Search for the cell housing the specified text and yield its (X, Y) center coordinate. 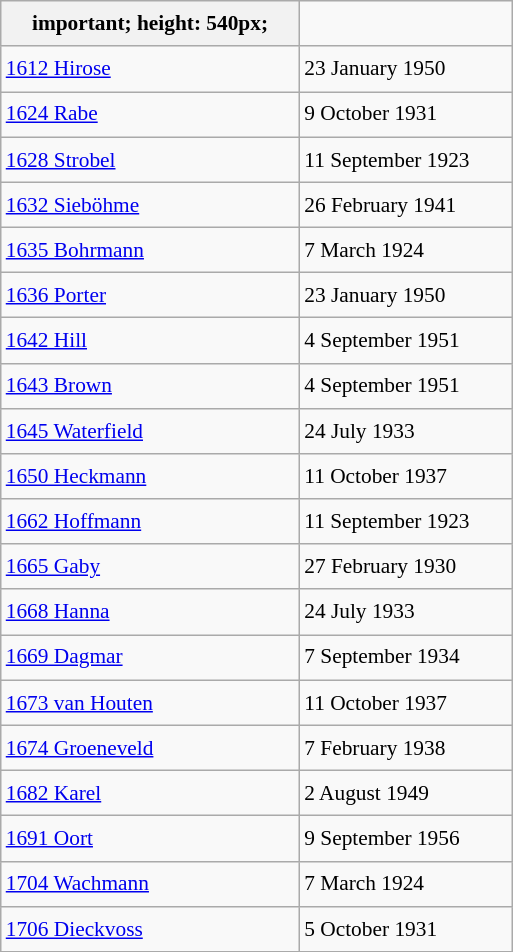
9 October 1931 (406, 114)
1632 Sieböhme (150, 204)
1624 Rabe (150, 114)
27 February 1930 (406, 566)
1642 Hill (150, 340)
9 September 1956 (406, 838)
1674 Groeneveld (150, 748)
2 August 1949 (406, 792)
26 February 1941 (406, 204)
1704 Wachmann (150, 884)
1628 Strobel (150, 160)
1635 Bohrmann (150, 250)
1643 Brown (150, 386)
1650 Heckmann (150, 476)
1645 Waterfield (150, 430)
1669 Dagmar (150, 658)
1665 Gaby (150, 566)
1682 Karel (150, 792)
1662 Hoffmann (150, 522)
important; height: 540px; (150, 24)
7 September 1934 (406, 658)
1673 van Houten (150, 702)
5 October 1931 (406, 928)
7 February 1938 (406, 748)
1668 Hanna (150, 612)
1612 Hirose (150, 68)
1706 Dieckvoss (150, 928)
1691 Oort (150, 838)
1636 Porter (150, 296)
